Return [X, Y] of the center of cell containing provided text 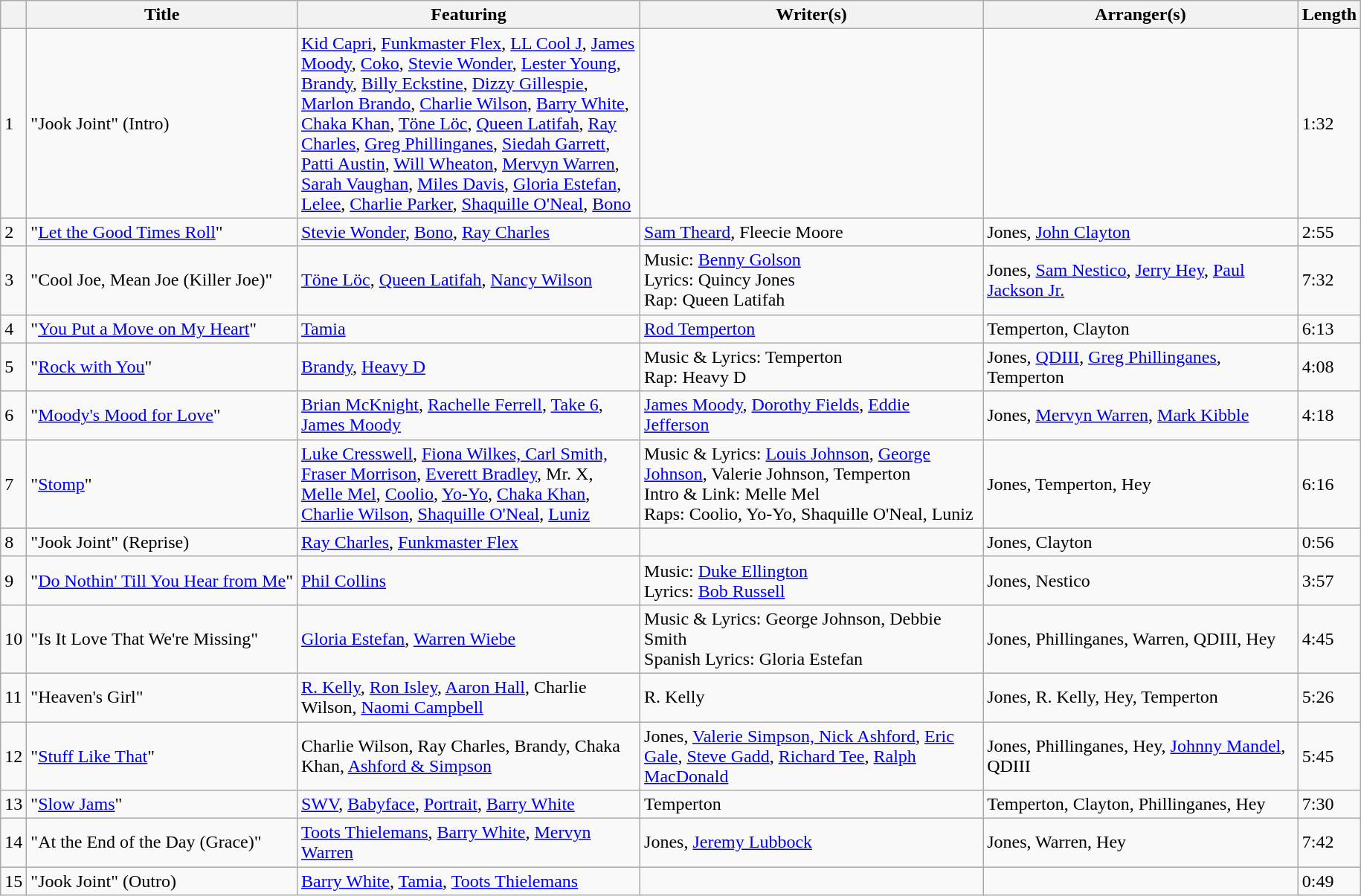
3 [13, 280]
10 [13, 639]
Stevie Wonder, Bono, Ray Charles [469, 232]
Jones, Temperton, Hey [1141, 483]
Music & Lyrics: Louis Johnson, George Johnson, Valerie Johnson, TempertonIntro & Link: Melle MelRaps: Coolio, Yo-Yo, Shaquille O'Neal, Luniz [812, 483]
1 [13, 123]
5:26 [1329, 697]
Jones, Mervyn Warren, Mark Kibble [1141, 415]
Jones, Nestico [1141, 580]
Jones, Phillinganes, Warren, QDIII, Hey [1141, 639]
Featuring [469, 15]
"Heaven's Girl" [162, 697]
0:49 [1329, 881]
5:45 [1329, 755]
Writer(s) [812, 15]
1:32 [1329, 123]
Jones, Sam Nestico, Jerry Hey, Paul Jackson Jr. [1141, 280]
Sam Theard, Fleecie Moore [812, 232]
5 [13, 367]
"Slow Jams" [162, 805]
Music: Benny GolsonLyrics: Quincy JonesRap: Queen Latifah [812, 280]
15 [13, 881]
Jones, R. Kelly, Hey, Temperton [1141, 697]
"Stuff Like That" [162, 755]
Charlie Wilson, Ray Charles, Brandy, Chaka Khan, Ashford & Simpson [469, 755]
Brian McKnight, Rachelle Ferrell, Take 6, James Moody [469, 415]
Ray Charles, Funkmaster Flex [469, 542]
8 [13, 542]
3:57 [1329, 580]
Rod Temperton [812, 329]
"Moody's Mood for Love" [162, 415]
Jones, Valerie Simpson, Nick Ashford, Eric Gale, Steve Gadd, Richard Tee, Ralph MacDonald [812, 755]
Toots Thielemans, Barry White, Mervyn Warren [469, 843]
Temperton, Clayton, Phillinganes, Hey [1141, 805]
Tamia [469, 329]
Music: Duke EllingtonLyrics: Bob Russell [812, 580]
4:45 [1329, 639]
2 [13, 232]
6 [13, 415]
7 [13, 483]
"Stomp" [162, 483]
Barry White, Tamia, Toots Thielemans [469, 881]
Töne Löc, Queen Latifah, Nancy Wilson [469, 280]
Jones, QDIII, Greg Phillinganes, Temperton [1141, 367]
14 [13, 843]
Jones, Clayton [1141, 542]
Temperton [812, 805]
7:30 [1329, 805]
Music & Lyrics: George Johnson, Debbie SmithSpanish Lyrics: Gloria Estefan [812, 639]
Jones, Phillinganes, Hey, Johnny Mandel, QDIII [1141, 755]
"You Put a Move on My Heart" [162, 329]
"Cool Joe, Mean Joe (Killer Joe)" [162, 280]
"Jook Joint" (Intro) [162, 123]
Title [162, 15]
Length [1329, 15]
SWV, Babyface, Portrait, Barry White [469, 805]
Arranger(s) [1141, 15]
"Jook Joint" (Outro) [162, 881]
R. Kelly, Ron Isley, Aaron Hall, Charlie Wilson, Naomi Campbell [469, 697]
Gloria Estefan, Warren Wiebe [469, 639]
6:13 [1329, 329]
"Is It Love That We're Missing" [162, 639]
9 [13, 580]
0:56 [1329, 542]
Phil Collins [469, 580]
12 [13, 755]
"At the End of the Day (Grace)" [162, 843]
7:32 [1329, 280]
Temperton, Clayton [1141, 329]
Jones, John Clayton [1141, 232]
Music & Lyrics: TempertonRap: Heavy D [812, 367]
6:16 [1329, 483]
Jones, Warren, Hey [1141, 843]
Jones, Jeremy Lubbock [812, 843]
13 [13, 805]
"Jook Joint" (Reprise) [162, 542]
Brandy, Heavy D [469, 367]
"Do Nothin' Till You Hear from Me" [162, 580]
4:18 [1329, 415]
4 [13, 329]
R. Kelly [812, 697]
"Let the Good Times Roll" [162, 232]
"Rock with You" [162, 367]
4:08 [1329, 367]
2:55 [1329, 232]
11 [13, 697]
James Moody, Dorothy Fields, Eddie Jefferson [812, 415]
7:42 [1329, 843]
